Scan for the cell matching the given text and deliver its (x, y) coordinate at center. 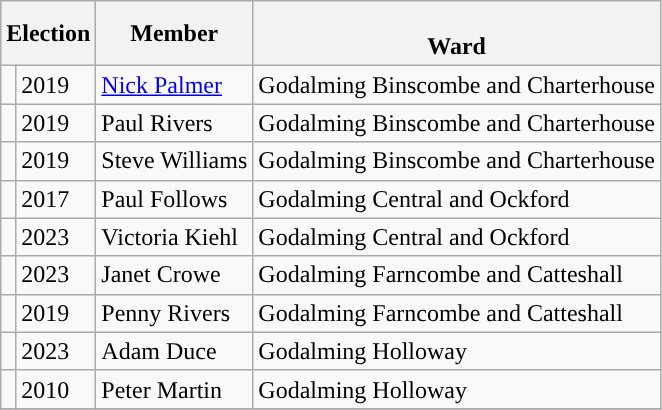
Janet Crowe (174, 275)
Peter Martin (174, 389)
Penny Rivers (174, 313)
Nick Palmer (174, 85)
Ward (457, 34)
Steve Williams (174, 161)
2010 (56, 389)
Paul Follows (174, 199)
Member (174, 34)
Adam Duce (174, 351)
Election (48, 34)
Victoria Kiehl (174, 237)
Paul Rivers (174, 123)
2017 (56, 199)
